Find where the given text appears and provide that cell's center as [x, y] coordinate. 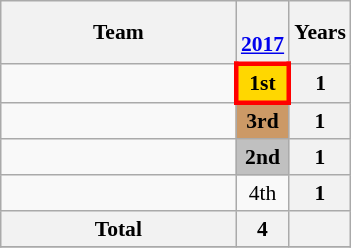
Years [320, 32]
3rd [262, 120]
Team [118, 32]
2017 [262, 32]
4th [262, 193]
1st [262, 84]
4 [262, 229]
2nd [262, 158]
Total [118, 229]
